Find where the given text appears and provide that cell's center as (X, Y) coordinate. 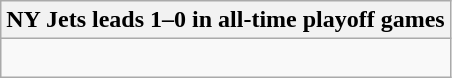
NY Jets leads 1–0 in all-time playoff games (226, 20)
